Find where the given text appears and provide that cell's center as (X, Y) coordinate. 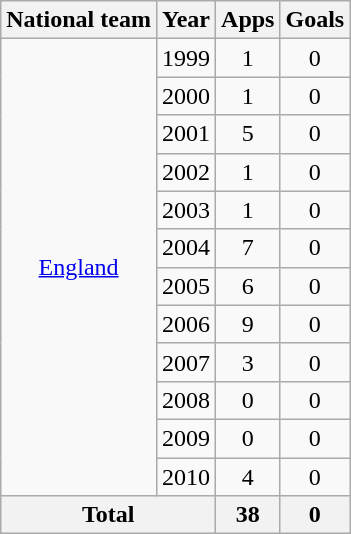
2007 (186, 362)
England (79, 268)
1999 (186, 58)
2003 (186, 210)
4 (248, 477)
9 (248, 324)
2005 (186, 286)
5 (248, 134)
2002 (186, 172)
2009 (186, 438)
Goals (315, 20)
6 (248, 286)
38 (248, 515)
3 (248, 362)
National team (79, 20)
Apps (248, 20)
2008 (186, 400)
Total (108, 515)
2010 (186, 477)
2001 (186, 134)
7 (248, 248)
Year (186, 20)
2006 (186, 324)
2000 (186, 96)
2004 (186, 248)
